Scan for the cell matching the given text and deliver its (x, y) coordinate at center. 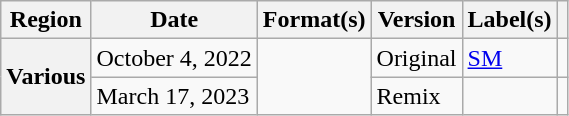
Format(s) (314, 20)
Remix (416, 96)
Label(s) (510, 20)
Date (174, 20)
Original (416, 58)
SM (510, 58)
Version (416, 20)
October 4, 2022 (174, 58)
Various (46, 77)
Region (46, 20)
March 17, 2023 (174, 96)
